Determine the (X, Y) coordinate at the center of the cell enclosing the given text.  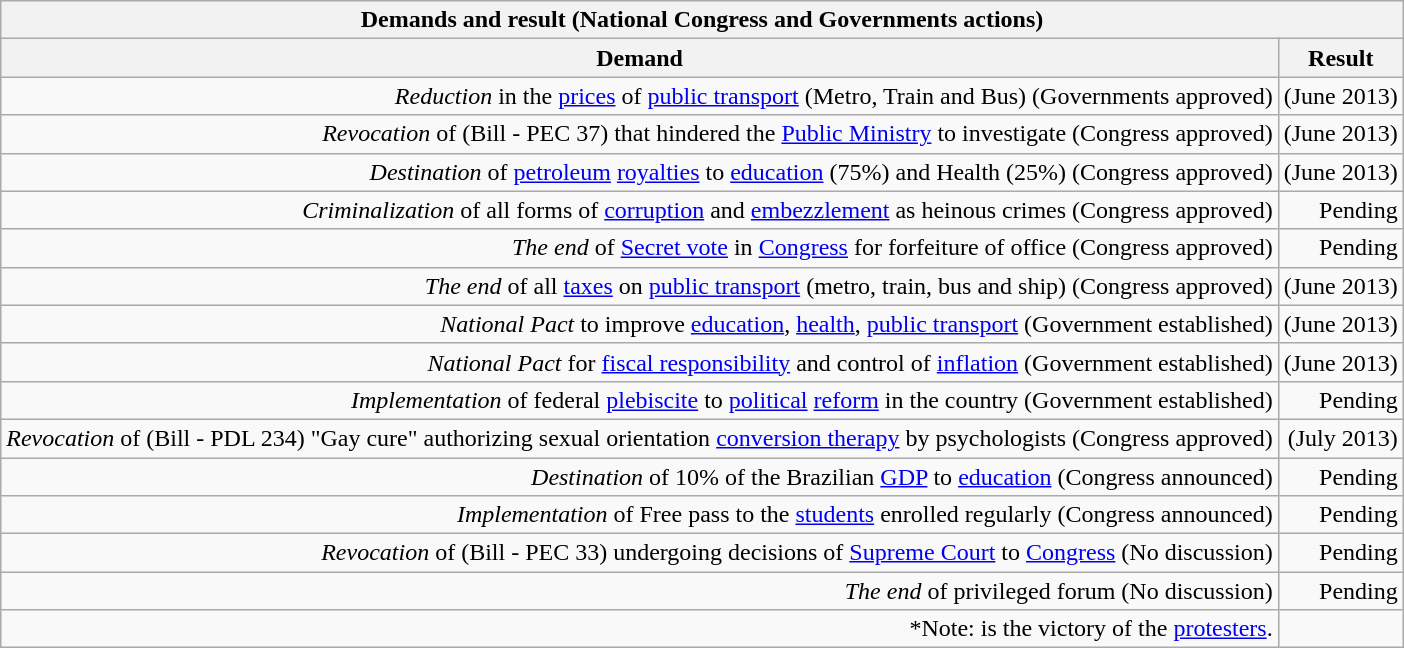
Revocation of (Bill - PEC 37) that hindered the Public Ministry to investigate (Congress approved) (640, 134)
(July 2013) (1340, 438)
The end of privileged forum (No discussion) (640, 591)
National Pact to improve education, health, public transport (Government established) (640, 324)
Revocation of (Bill - PDL 234) "Gay cure" authorizing sexual orientation conversion therapy by psychologists (Congress approved) (640, 438)
Destination of petroleum royalties to education (75%) and Health (25%) (Congress approved) (640, 172)
*Note: is the victory of the protesters. (640, 629)
Revocation of (Bill - PEC 33) undergoing decisions of Supreme Court to Congress (No discussion) (640, 553)
National Pact for fiscal responsibility and control of inflation (Government established) (640, 362)
The end of all taxes on public transport (metro, train, bus and ship) (Congress approved) (640, 286)
Reduction in the prices of public transport (Metro, Train and Bus) (Governments approved) (640, 96)
Implementation of federal plebiscite to political reform in the country (Government established) (640, 400)
Destination of 10% of the Brazilian GDP to education (Congress announced) (640, 477)
Demand (640, 58)
Implementation of Free pass to the students enrolled regularly (Congress announced) (640, 515)
Criminalization of all forms of corruption and embezzlement as heinous crimes (Congress approved) (640, 210)
The end of Secret vote in Congress for forfeiture of office (Congress approved) (640, 248)
Demands and result (National Congress and Governments actions) (702, 20)
Result (1340, 58)
